Identify which cell holds the provided text, then report its [x, y] central coordinate. 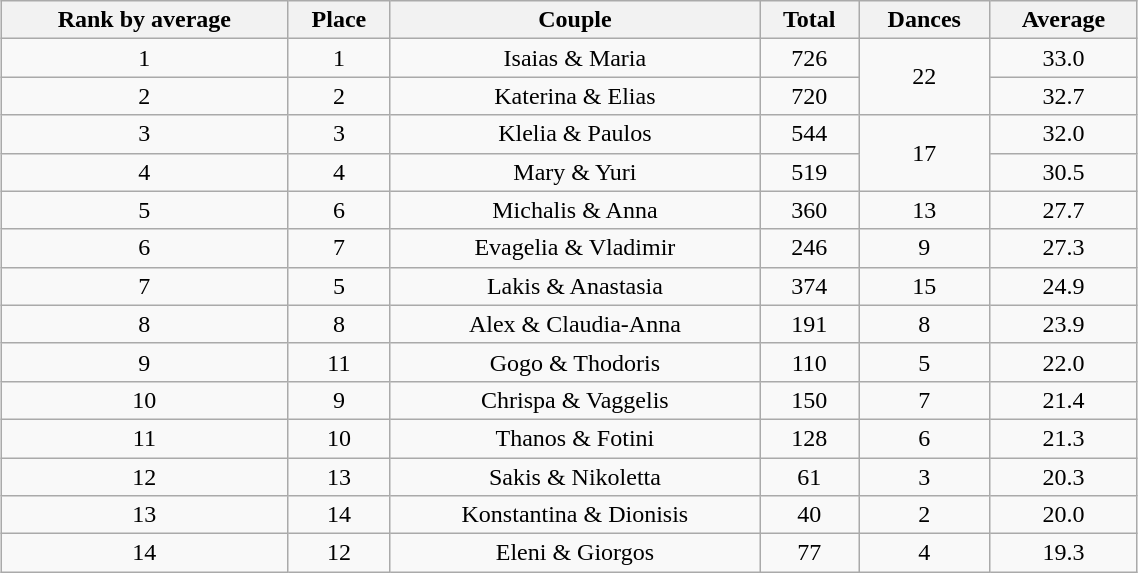
Michalis & Anna [575, 210]
246 [810, 248]
Sakis & Nikoletta [575, 477]
22 [924, 77]
544 [810, 134]
40 [810, 515]
Average [1064, 20]
33.0 [1064, 58]
17 [924, 153]
128 [810, 438]
Alex & Claudia-Anna [575, 324]
77 [810, 553]
360 [810, 210]
Total [810, 20]
374 [810, 286]
Chrispa & Vaggelis [575, 400]
720 [810, 96]
Evagelia & Vladimir [575, 248]
15 [924, 286]
27.7 [1064, 210]
30.5 [1064, 172]
Konstantina & Dionisis [575, 515]
110 [810, 362]
19.3 [1064, 553]
Mary & Yuri [575, 172]
Eleni & Giorgos [575, 553]
191 [810, 324]
Thanos & Fotini [575, 438]
Couple [575, 20]
21.4 [1064, 400]
Lakis & Anastasia [575, 286]
Rank by average [144, 20]
Gogo & Thodoris [575, 362]
23.9 [1064, 324]
519 [810, 172]
Dances [924, 20]
61 [810, 477]
22.0 [1064, 362]
20.3 [1064, 477]
Isaias & Maria [575, 58]
24.9 [1064, 286]
Katerina & Elias [575, 96]
27.3 [1064, 248]
32.7 [1064, 96]
150 [810, 400]
726 [810, 58]
21.3 [1064, 438]
Place [339, 20]
20.0 [1064, 515]
Klelia & Paulos [575, 134]
32.0 [1064, 134]
